Scan for the cell matching the given text and deliver its (X, Y) coordinate at center. 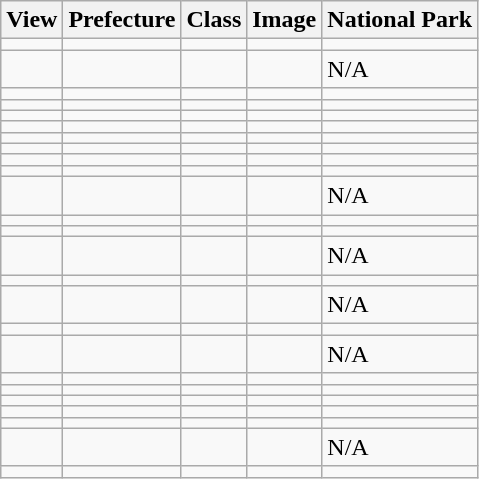
National Park (400, 20)
Class (214, 20)
View (32, 20)
Prefecture (122, 20)
Image (284, 20)
